Scan for the cell matching the given text and deliver its [X, Y] coordinate at center. 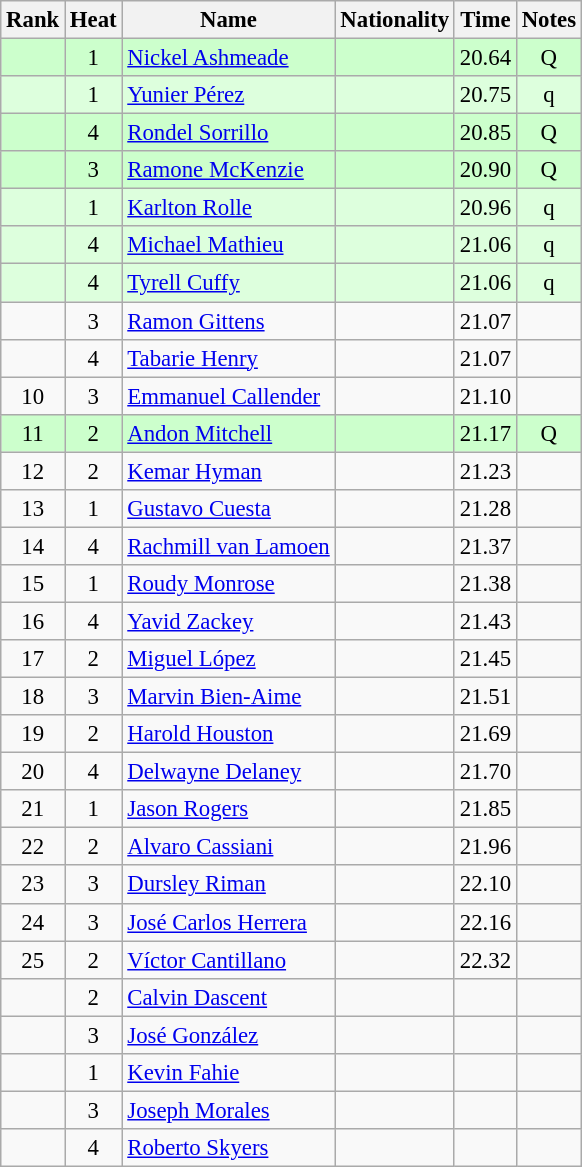
22.16 [485, 922]
Alvaro Cassiani [228, 847]
21.96 [485, 847]
25 [33, 960]
Heat [94, 20]
21.85 [485, 809]
22.32 [485, 960]
14 [33, 546]
Michael Mathieu [228, 245]
17 [33, 659]
Roberto Skyers [228, 1148]
Marvin Bien-Aime [228, 697]
10 [33, 396]
Delwayne Delaney [228, 772]
20.90 [485, 170]
24 [33, 922]
José Carlos Herrera [228, 922]
Ramon Gittens [228, 321]
20 [33, 772]
21.23 [485, 471]
20.64 [485, 58]
20.85 [485, 133]
18 [33, 697]
Yunier Pérez [228, 95]
Nickel Ashmeade [228, 58]
José González [228, 1035]
Name [228, 20]
20.96 [485, 208]
Notes [548, 20]
Emmanuel Callender [228, 396]
Víctor Cantillano [228, 960]
Rachmill van Lamoen [228, 546]
Andon Mitchell [228, 433]
Kevin Fahie [228, 1073]
Harold Houston [228, 734]
Time [485, 20]
Miguel López [228, 659]
21.28 [485, 509]
21.70 [485, 772]
Rondel Sorrillo [228, 133]
Tabarie Henry [228, 358]
Gustavo Cuesta [228, 509]
Karlton Rolle [228, 208]
Tyrell Cuffy [228, 283]
21.43 [485, 621]
Yavid Zackey [228, 621]
22 [33, 847]
20.75 [485, 95]
15 [33, 584]
21.69 [485, 734]
23 [33, 885]
21.45 [485, 659]
Joseph Morales [228, 1110]
16 [33, 621]
Ramone McKenzie [228, 170]
21 [33, 809]
21.38 [485, 584]
Rank [33, 20]
12 [33, 471]
Kemar Hyman [228, 471]
Nationality [394, 20]
13 [33, 509]
Calvin Dascent [228, 997]
Roudy Monrose [228, 584]
21.10 [485, 396]
21.37 [485, 546]
21.17 [485, 433]
Jason Rogers [228, 809]
22.10 [485, 885]
11 [33, 433]
19 [33, 734]
Dursley Riman [228, 885]
21.51 [485, 697]
